For the text-containing cell, return its midpoint in (X, Y) coordinate format. 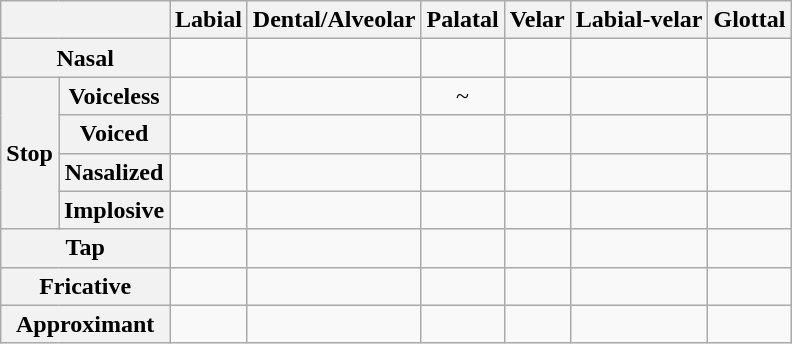
Labial-velar (639, 20)
Palatal (462, 20)
Velar (537, 20)
Voiced (114, 134)
Implosive (114, 210)
Glottal (750, 20)
Voiceless (114, 96)
Stop (30, 153)
Approximant (86, 324)
Nasalized (114, 172)
~ (462, 96)
Fricative (86, 286)
Dental/Alveolar (334, 20)
Labial (209, 20)
Nasal (86, 58)
Tap (86, 248)
